Capture the cell that displays the provided text and extract its [X, Y] central coordinate. 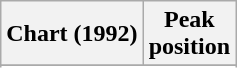
Chart (1992) [72, 34]
Peakposition [189, 34]
